Output the (X, Y) coordinate of the center of the cell containing the given text.  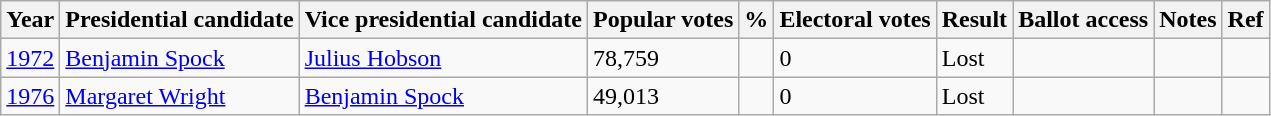
Vice presidential candidate (443, 20)
Result (974, 20)
Year (30, 20)
Popular votes (664, 20)
49,013 (664, 96)
Notes (1188, 20)
Ballot access (1084, 20)
78,759 (664, 58)
Margaret Wright (180, 96)
Presidential candidate (180, 20)
1972 (30, 58)
% (756, 20)
Electoral votes (855, 20)
1976 (30, 96)
Julius Hobson (443, 58)
Ref (1246, 20)
